For the text-containing cell, return its midpoint in [x, y] coordinate format. 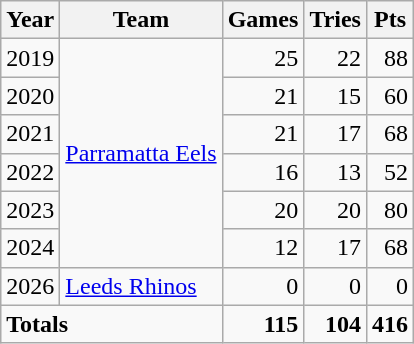
Leeds Rhinos [141, 286]
Tries [336, 20]
Year [30, 20]
2022 [30, 172]
25 [263, 58]
22 [336, 58]
2019 [30, 58]
52 [390, 172]
15 [336, 96]
104 [336, 324]
2020 [30, 96]
88 [390, 58]
2026 [30, 286]
Team [141, 20]
Parramatta Eels [141, 153]
115 [263, 324]
60 [390, 96]
Totals [112, 324]
13 [336, 172]
12 [263, 248]
Games [263, 20]
Pts [390, 20]
2021 [30, 134]
16 [263, 172]
2023 [30, 210]
2024 [30, 248]
80 [390, 210]
416 [390, 324]
